Return [X, Y] of the center of cell containing provided text 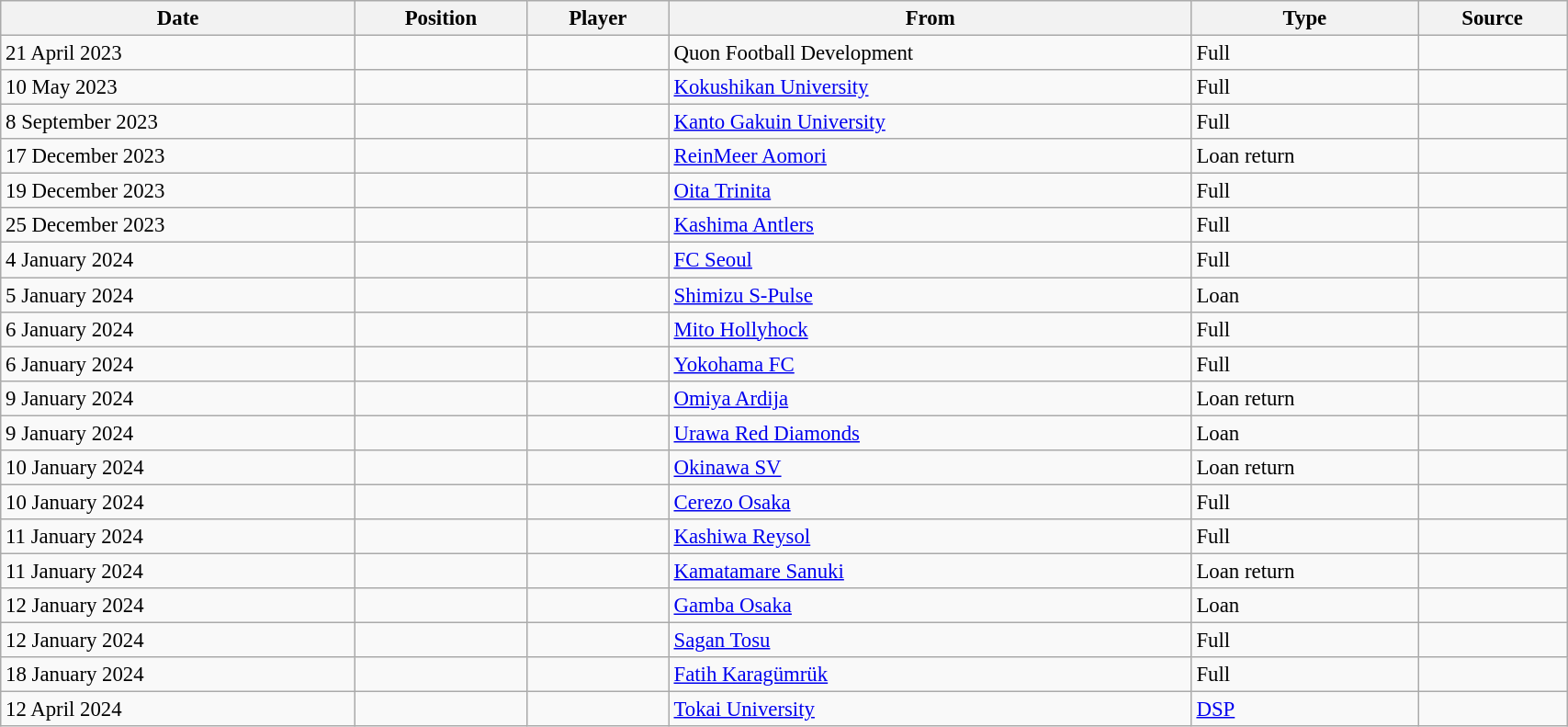
Omiya Ardija [930, 398]
Source [1493, 18]
Fatih Karagümrük [930, 675]
Date [178, 18]
Kanto Gakuin University [930, 122]
19 December 2023 [178, 191]
4 January 2024 [178, 260]
5 January 2024 [178, 295]
Kamatamare Sanuki [930, 571]
Yokohama FC [930, 364]
Kashiwa Reysol [930, 537]
10 May 2023 [178, 87]
8 September 2023 [178, 122]
21 April 2023 [178, 53]
Position [441, 18]
Okinawa SV [930, 468]
Urawa Red Diamonds [930, 433]
From [930, 18]
17 December 2023 [178, 156]
Oita Trinita [930, 191]
Player [597, 18]
Quon Football Development [930, 53]
Gamba Osaka [930, 606]
Mito Hollyhock [930, 329]
Cerezo Osaka [930, 502]
18 January 2024 [178, 675]
FC Seoul [930, 260]
Tokai University [930, 710]
Kokushikan University [930, 87]
Shimizu S-Pulse [930, 295]
DSP [1304, 710]
ReinMeer Aomori [930, 156]
Kashima Antlers [930, 225]
12 April 2024 [178, 710]
Type [1304, 18]
25 December 2023 [178, 225]
Sagan Tosu [930, 641]
